Identify which cell holds the provided text, then report its [X, Y] central coordinate. 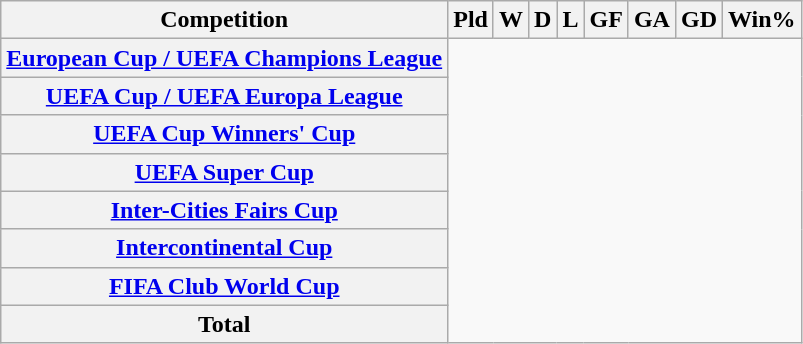
UEFA Cup Winners' Cup [224, 134]
European Cup / UEFA Champions League [224, 58]
GF [606, 20]
Total [224, 324]
D [543, 20]
GA [652, 20]
Win% [762, 20]
UEFA Super Cup [224, 172]
Competition [224, 20]
GD [698, 20]
L [570, 20]
Intercontinental Cup [224, 248]
FIFA Club World Cup [224, 286]
UEFA Cup / UEFA Europa League [224, 96]
Inter-Cities Fairs Cup [224, 210]
W [510, 20]
Pld [471, 20]
